Provide the [X, Y] coordinate of the cell's center where the given text is located.  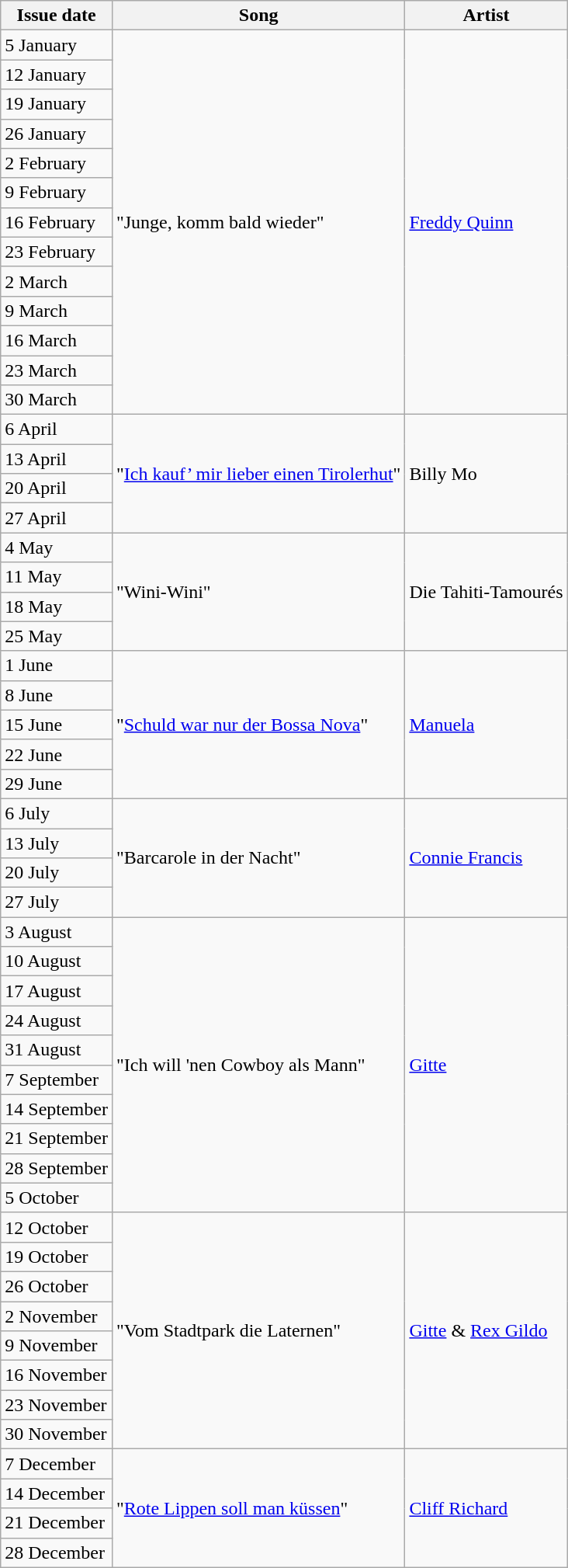
12 October [57, 1227]
25 May [57, 636]
23 November [57, 1405]
1 June [57, 666]
"Vom Stadtpark die Laternen" [258, 1330]
22 June [57, 754]
6 July [57, 813]
2 November [57, 1316]
Manuela [486, 725]
16 November [57, 1375]
9 March [57, 311]
2 March [57, 281]
Gitte [486, 1066]
Issue date [57, 16]
7 December [57, 1464]
6 April [57, 429]
16 March [57, 340]
3 August [57, 932]
23 February [57, 252]
24 August [57, 1020]
18 May [57, 607]
5 October [57, 1198]
Song [258, 16]
26 January [57, 134]
19 January [57, 104]
10 August [57, 961]
30 March [57, 400]
31 August [57, 1050]
7 September [57, 1080]
20 July [57, 873]
20 April [57, 488]
13 July [57, 843]
30 November [57, 1434]
14 September [57, 1109]
8 June [57, 695]
"Ich will 'nen Cowboy als Mann" [258, 1066]
Artist [486, 16]
28 December [57, 1552]
21 September [57, 1139]
16 February [57, 222]
2 February [57, 163]
Die Tahiti-Tamourés [486, 592]
19 October [57, 1257]
11 May [57, 577]
Connie Francis [486, 857]
23 March [57, 370]
"Barcarole in der Nacht" [258, 857]
5 January [57, 45]
"Ich kauf’ mir lieber einen Tirolerhut" [258, 474]
17 August [57, 991]
12 January [57, 75]
Freddy Quinn [486, 222]
Cliff Richard [486, 1508]
15 June [57, 725]
"Wini-Wini" [258, 592]
29 June [57, 784]
14 December [57, 1493]
26 October [57, 1286]
"Rote Lippen soll man küssen" [258, 1508]
Billy Mo [486, 474]
27 April [57, 518]
13 April [57, 459]
Gitte & Rex Gildo [486, 1330]
9 February [57, 193]
28 September [57, 1168]
"Schuld war nur der Bossa Nova" [258, 725]
9 November [57, 1346]
21 December [57, 1523]
4 May [57, 548]
27 July [57, 902]
"Junge, komm bald wieder" [258, 222]
